Output the (x, y) coordinate of the center of the cell containing the given text.  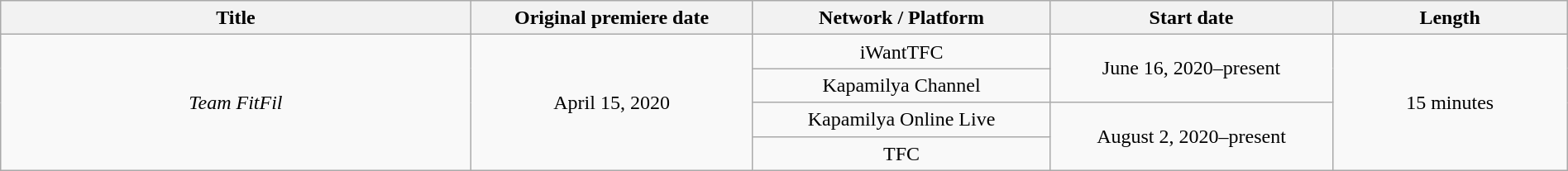
Network / Platform (901, 18)
iWantTFC (901, 51)
Kapamilya Online Live (901, 119)
Title (236, 18)
15 minutes (1450, 102)
Kapamilya Channel (901, 86)
TFC (901, 154)
Start date (1191, 18)
April 15, 2020 (612, 102)
August 2, 2020–present (1191, 136)
Length (1450, 18)
Original premiere date (612, 18)
Team FitFil (236, 102)
June 16, 2020–present (1191, 69)
